For the text-containing cell, return its midpoint in (X, Y) coordinate format. 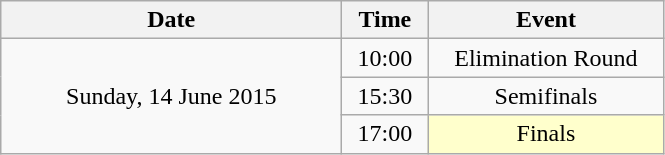
Event (546, 20)
Finals (546, 134)
Elimination Round (546, 58)
15:30 (385, 96)
Date (172, 20)
Sunday, 14 June 2015 (172, 96)
10:00 (385, 58)
17:00 (385, 134)
Time (385, 20)
Semifinals (546, 96)
